Determine the (X, Y) coordinate at the center of the cell enclosing the given text.  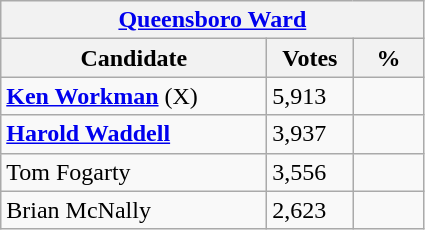
2,623 (310, 210)
Ken Workman (X) (134, 96)
3,937 (310, 134)
Votes (310, 58)
5,913 (310, 96)
Candidate (134, 58)
Queensboro Ward (212, 20)
% (388, 58)
Brian McNally (134, 210)
Harold Waddell (134, 134)
Tom Fogarty (134, 172)
3,556 (310, 172)
